Search for the cell housing the specified text and yield its (x, y) center coordinate. 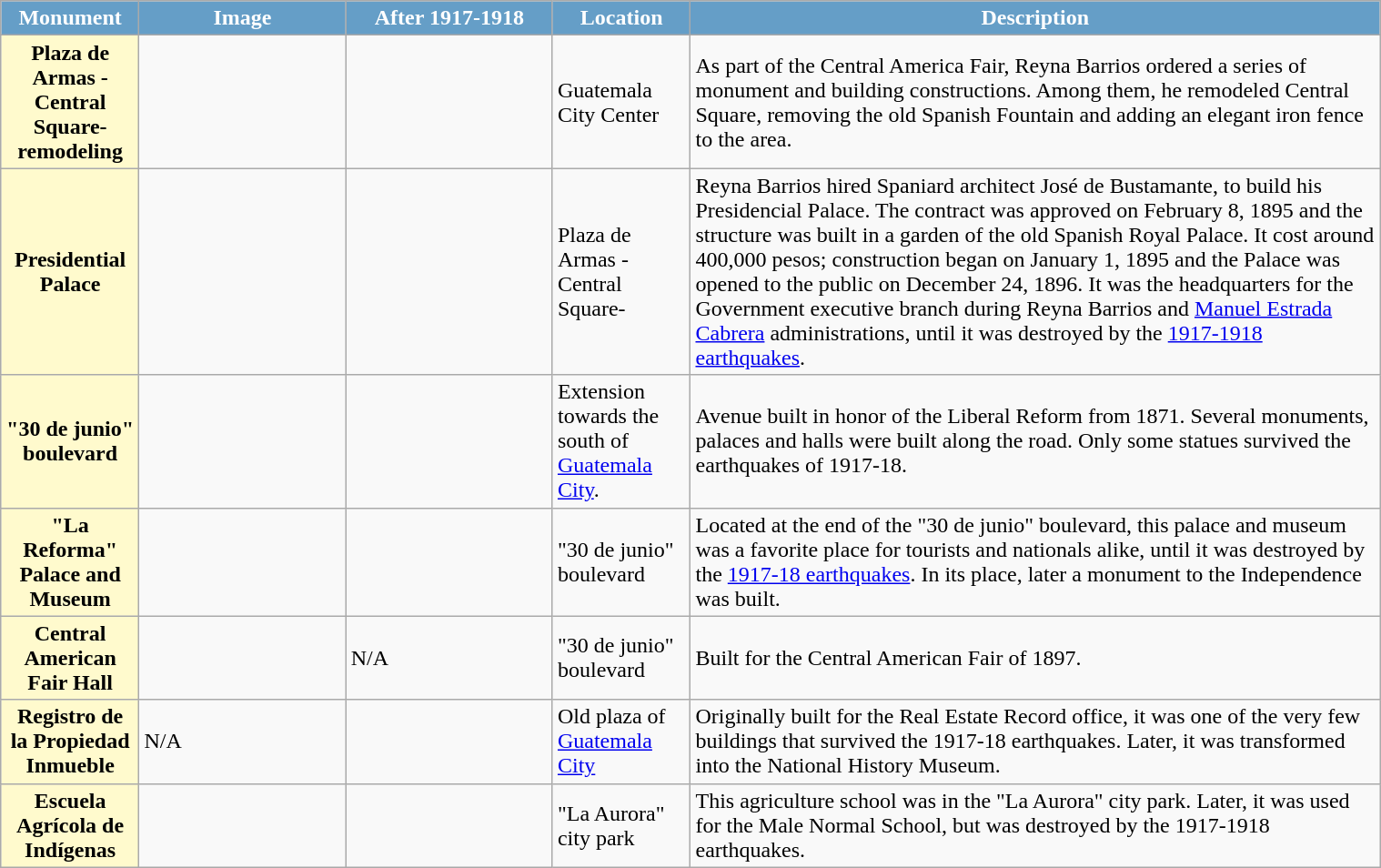
Extension towards the south of Guatemala City. (621, 441)
Plaza de Armas -Central Square- remodeling (70, 102)
Old plaza of Guatemala City (621, 742)
Monument (70, 18)
Plaza de Armas -Central Square- (621, 271)
Description (1035, 18)
"La Aurora" city park (621, 825)
Escuela Agrícola de Indígenas (70, 825)
Image (242, 18)
"La Reforma" Palace and Museum (70, 562)
Presidential Palace (70, 271)
Registro de la Propiedad Inmueble (70, 742)
Guatemala City Center (621, 102)
Location (621, 18)
Central American Fair Hall (70, 658)
After 1917-1918 (449, 18)
Built for the Central American Fair of 1897. (1035, 658)
